Detect which cell encompasses the target text, then output its (X, Y) center coordinate. 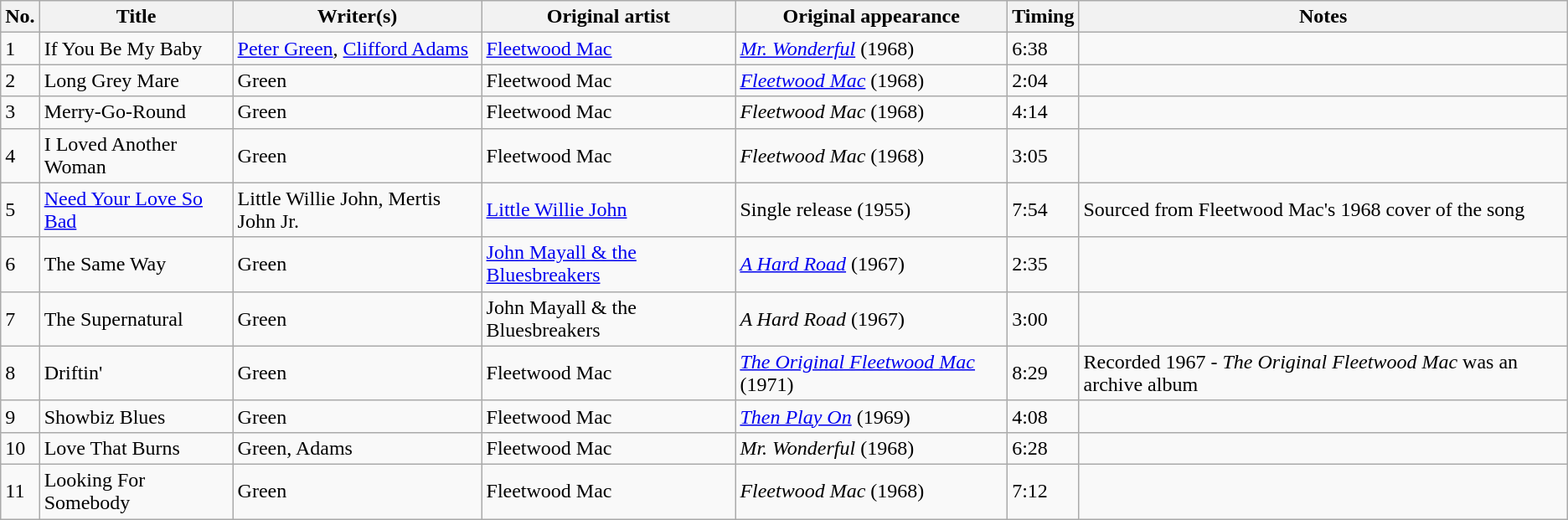
7:12 (1044, 491)
4 (20, 156)
Little Willie John (608, 209)
The Original Fleetwood Mac (1971) (871, 373)
No. (20, 17)
Merry-Go-Round (136, 112)
Original appearance (871, 17)
The Supernatural (136, 318)
Green, Adams (357, 448)
9 (20, 416)
Love That Burns (136, 448)
5 (20, 209)
3:00 (1044, 318)
Long Grey Mare (136, 80)
If You Be My Baby (136, 49)
The Same Way (136, 265)
2:35 (1044, 265)
2 (20, 80)
7:54 (1044, 209)
8:29 (1044, 373)
10 (20, 448)
Notes (1323, 17)
Writer(s) (357, 17)
I Loved Another Woman (136, 156)
7 (20, 318)
6 (20, 265)
11 (20, 491)
Original artist (608, 17)
Looking For Somebody (136, 491)
Single release (1955) (871, 209)
Little Willie John, Mertis John Jr. (357, 209)
Driftin' (136, 373)
4:08 (1044, 416)
3:05 (1044, 156)
Timing (1044, 17)
Need Your Love So Bad (136, 209)
3 (20, 112)
1 (20, 49)
6:28 (1044, 448)
Showbiz Blues (136, 416)
2:04 (1044, 80)
Title (136, 17)
Recorded 1967 - The Original Fleetwood Mac was an archive album (1323, 373)
Then Play On (1969) (871, 416)
Sourced from Fleetwood Mac's 1968 cover of the song (1323, 209)
4:14 (1044, 112)
6:38 (1044, 49)
8 (20, 373)
Peter Green, Clifford Adams (357, 49)
